Extract the [x, y] coordinate from the center of the cell holding the provided text.  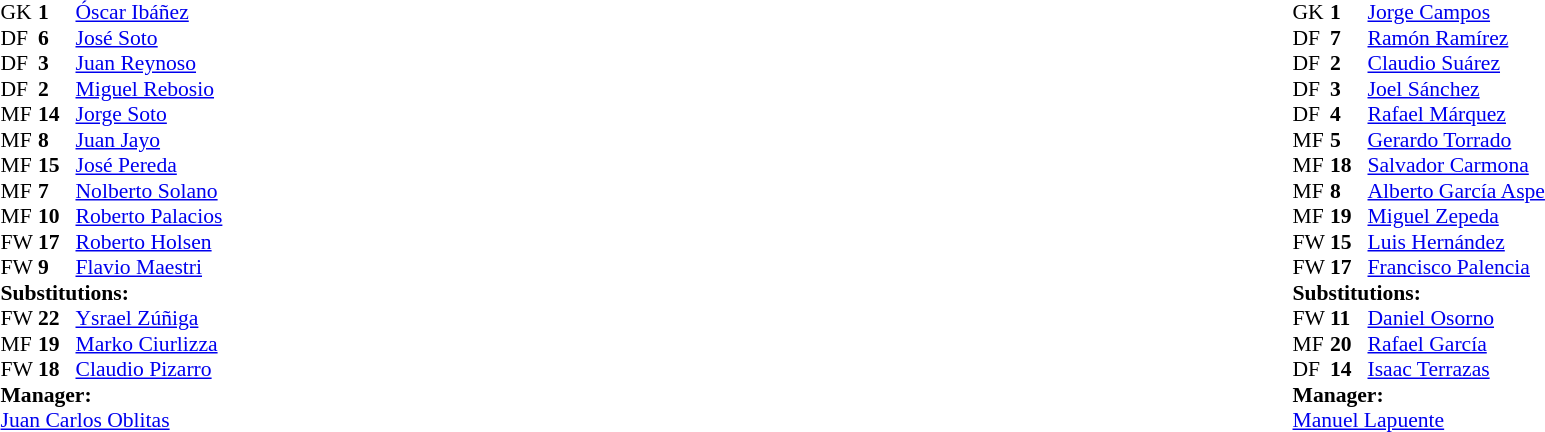
9 [57, 267]
20 [1349, 344]
4 [1349, 115]
Óscar Ibáñez [152, 13]
Flavio Maestri [152, 267]
Ysrael Zúñiga [152, 319]
Alberto García Aspe [1456, 191]
Nolberto Solano [152, 191]
6 [57, 38]
10 [57, 217]
Miguel Zepeda [1456, 217]
Ramón Ramírez [1456, 38]
Isaac Terrazas [1456, 369]
Roberto Palacios [152, 217]
Jorge Soto [152, 115]
Miguel Rebosio [152, 89]
José Pereda [152, 165]
Claudio Pizarro [152, 369]
Claudio Suárez [1456, 63]
Roberto Holsen [152, 242]
Rafael García [1456, 344]
Marko Ciurlizza [152, 344]
Juan Jayo [152, 140]
Jorge Campos [1456, 13]
José Soto [152, 38]
Gerardo Torrado [1456, 140]
Salvador Carmona [1456, 165]
22 [57, 319]
Joel Sánchez [1456, 89]
11 [1349, 319]
5 [1349, 140]
Juan Reynoso [152, 63]
Francisco Palencia [1456, 267]
Daniel Osorno [1456, 319]
Luis Hernández [1456, 242]
Rafael Márquez [1456, 115]
